Search for the cell housing the specified text and yield its (x, y) center coordinate. 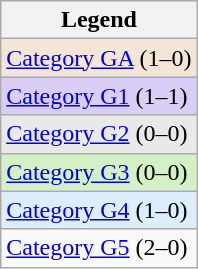
Category G5 (2–0) (99, 248)
Category G3 (0–0) (99, 172)
Category G4 (1–0) (99, 210)
Legend (99, 20)
Category G1 (1–1) (99, 96)
Category GA (1–0) (99, 58)
Category G2 (0–0) (99, 134)
